Return [X, Y] of the center of cell containing provided text 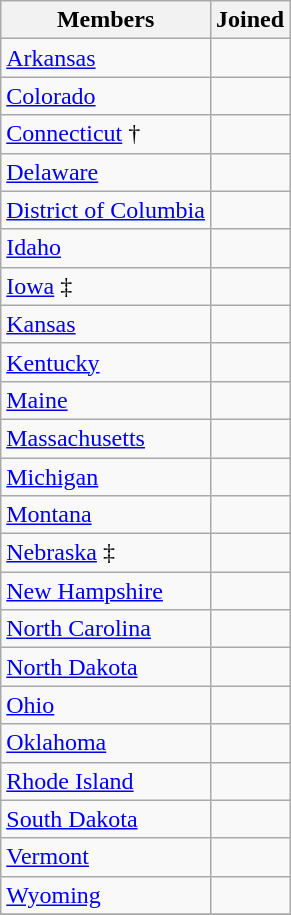
Connecticut † [106, 134]
Iowa ‡ [106, 286]
Oklahoma [106, 743]
Members [106, 20]
New Hampshire [106, 591]
Arkansas [106, 58]
Delaware [106, 172]
Kentucky [106, 362]
Montana [106, 515]
North Carolina [106, 629]
Rhode Island [106, 781]
Michigan [106, 477]
South Dakota [106, 819]
North Dakota [106, 667]
District of Columbia [106, 210]
Nebraska ‡ [106, 553]
Joined [250, 20]
Vermont [106, 857]
Maine [106, 400]
Ohio [106, 705]
Wyoming [106, 895]
Colorado [106, 96]
Idaho [106, 248]
Massachusetts [106, 438]
Kansas [106, 324]
